Locate the cell with the specified text and output its [x, y] center coordinate. 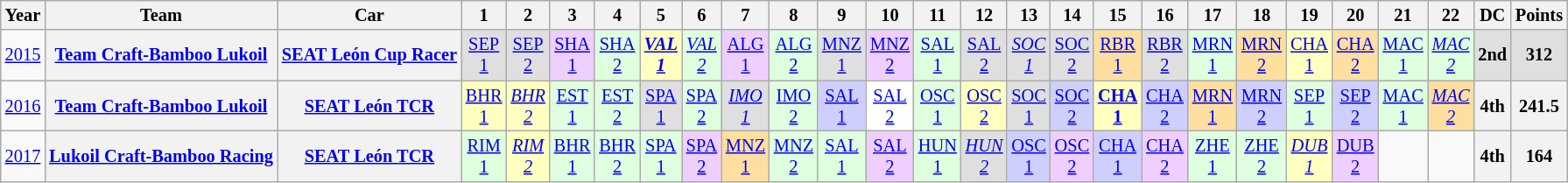
312 [1539, 55]
Points [1539, 15]
7 [746, 15]
2016 [23, 106]
HUN1 [938, 156]
SHA1 [573, 55]
20 [1355, 15]
22 [1452, 15]
SHA2 [617, 55]
14 [1072, 15]
VAL2 [702, 55]
5 [661, 15]
2nd [1492, 55]
13 [1028, 15]
RBR1 [1117, 55]
18 [1262, 15]
2015 [23, 55]
8 [793, 15]
2017 [23, 156]
21 [1403, 15]
DUB1 [1310, 156]
15 [1117, 15]
1 [484, 15]
HUN2 [984, 156]
164 [1539, 156]
Team [161, 15]
RIM1 [484, 156]
Lukoil Craft-Bamboo Racing [161, 156]
241.5 [1539, 106]
ZHE2 [1262, 156]
ZHE1 [1213, 156]
10 [889, 15]
ALG2 [793, 55]
Car [369, 15]
16 [1164, 15]
9 [842, 15]
DC [1492, 15]
VAL1 [661, 55]
17 [1213, 15]
Year [23, 15]
EST1 [573, 106]
EST2 [617, 106]
RIM2 [527, 156]
2 [527, 15]
DUB2 [1355, 156]
ALG1 [746, 55]
IMO1 [746, 106]
RBR2 [1164, 55]
4 [617, 15]
IMO2 [793, 106]
19 [1310, 15]
6 [702, 15]
3 [573, 15]
11 [938, 15]
SEAT León Cup Racer [369, 55]
12 [984, 15]
